For the text-containing cell, return its midpoint in [X, Y] coordinate format. 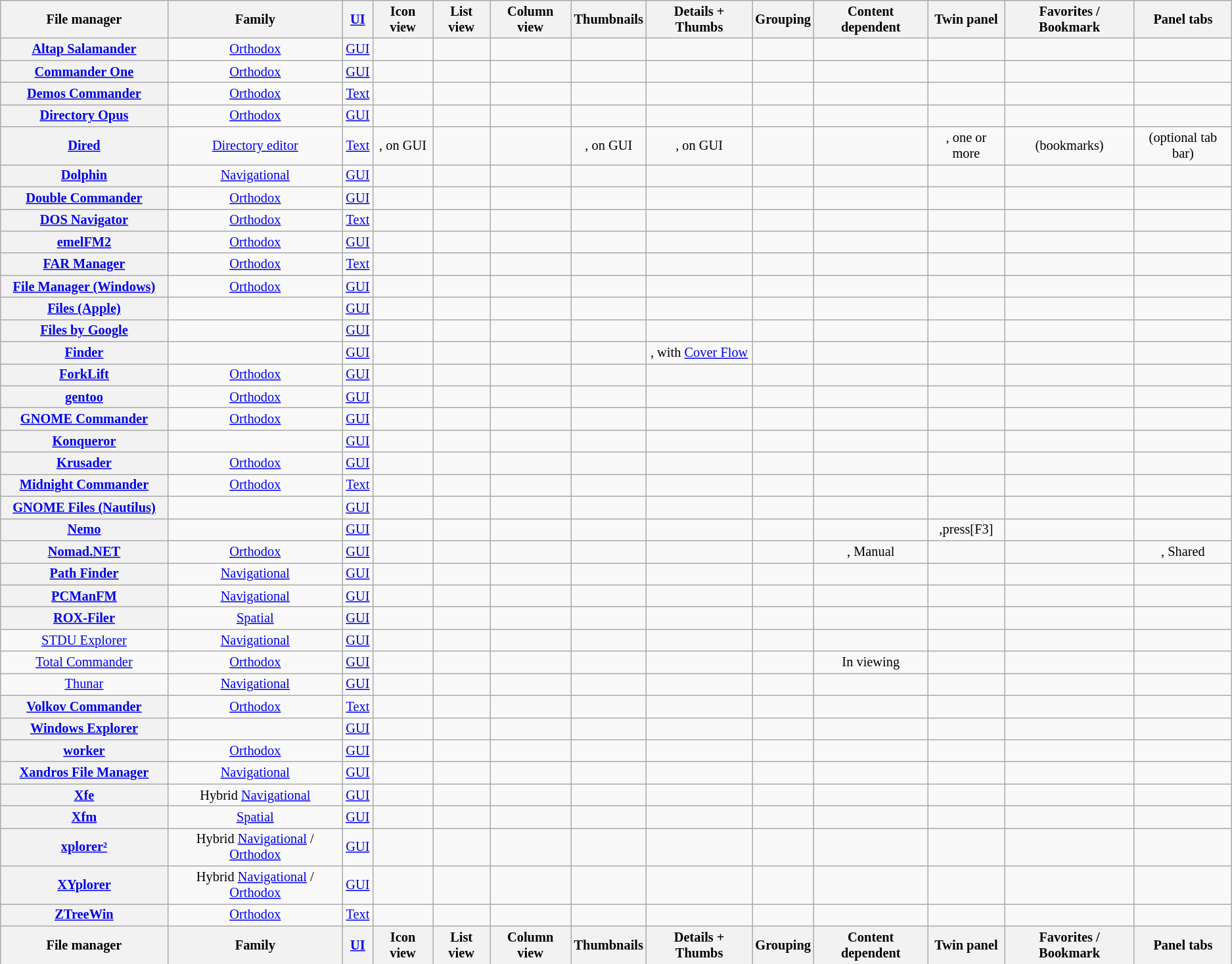
(bookmarks) [1070, 146]
Xfm [84, 817]
FAR Manager [84, 264]
Midnight Commander [84, 485]
, with Cover Flow [699, 353]
Krusader [84, 463]
Dolphin [84, 175]
,press[F3] [966, 530]
Konqueror [84, 441]
, Shared [1183, 551]
Commander One [84, 72]
Demos Commander [84, 93]
Windows Explorer [84, 729]
Finder [84, 353]
Files by Google [84, 331]
Xfe [84, 795]
Total Commander [84, 662]
Volkov Commander [84, 706]
worker [84, 750]
emelFM2 [84, 242]
gentoo [84, 397]
ROX-Filer [84, 618]
GNOME Files (Nautilus) [84, 507]
Path Finder [84, 574]
GNOME Commander [84, 419]
ZTreeWin [84, 915]
DOS Navigator [84, 220]
Nemo [84, 530]
Directory Opus [84, 116]
, Manual [871, 551]
xplorer² [84, 847]
Double Commander [84, 198]
File Manager (Windows) [84, 287]
Dired [84, 146]
, one or more [966, 146]
Xandros File Manager [84, 773]
ForkLift [84, 375]
Thunar [84, 684]
Nomad.NET [84, 551]
Files (Apple) [84, 308]
PCManFM [84, 596]
(optional tab bar) [1183, 146]
Altap Salamander [84, 49]
In viewing [871, 662]
Hybrid Navigational [255, 795]
STDU Explorer [84, 640]
Directory editor [255, 146]
XYplorer [84, 885]
